Return [x, y] of the center of cell containing provided text 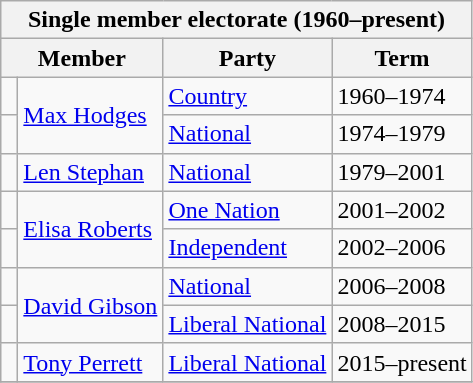
2006–2008 [402, 286]
Independent [248, 248]
2008–2015 [402, 324]
David Gibson [90, 305]
Member [82, 58]
Term [402, 58]
One Nation [248, 210]
Elisa Roberts [90, 229]
2002–2006 [402, 248]
1974–1979 [402, 134]
Single member electorate (1960–present) [236, 20]
1960–1974 [402, 96]
1979–2001 [402, 172]
Tony Perrett [90, 362]
Party [248, 58]
2015–present [402, 362]
2001–2002 [402, 210]
Country [248, 96]
Max Hodges [90, 115]
Len Stephan [90, 172]
